For the text-containing cell, return its midpoint in (x, y) coordinate format. 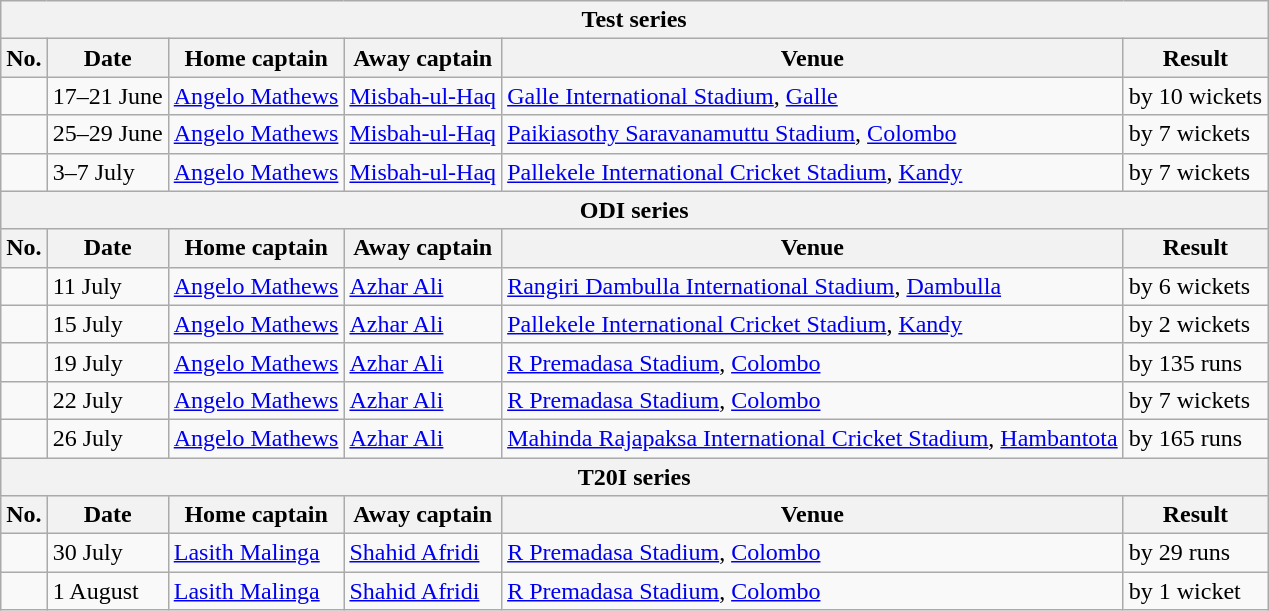
Paikiasothy Saravanamuttu Stadium, Colombo (813, 134)
by 10 wickets (1195, 96)
Test series (634, 20)
by 1 wicket (1195, 591)
by 165 runs (1195, 438)
11 July (108, 286)
15 July (108, 324)
22 July (108, 400)
26 July (108, 438)
25–29 June (108, 134)
Galle International Stadium, Galle (813, 96)
by 29 runs (1195, 553)
17–21 June (108, 96)
by 2 wickets (1195, 324)
by 135 runs (1195, 362)
Rangiri Dambulla International Stadium, Dambulla (813, 286)
by 6 wickets (1195, 286)
Mahinda Rajapaksa International Cricket Stadium, Hambantota (813, 438)
19 July (108, 362)
30 July (108, 553)
T20I series (634, 477)
ODI series (634, 210)
3–7 July (108, 172)
1 August (108, 591)
